Find where the given text appears and provide that cell's center as (X, Y) coordinate. 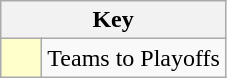
Teams to Playoffs (134, 58)
Key (114, 20)
